Output the [X, Y] coordinate of the center of the cell containing the given text.  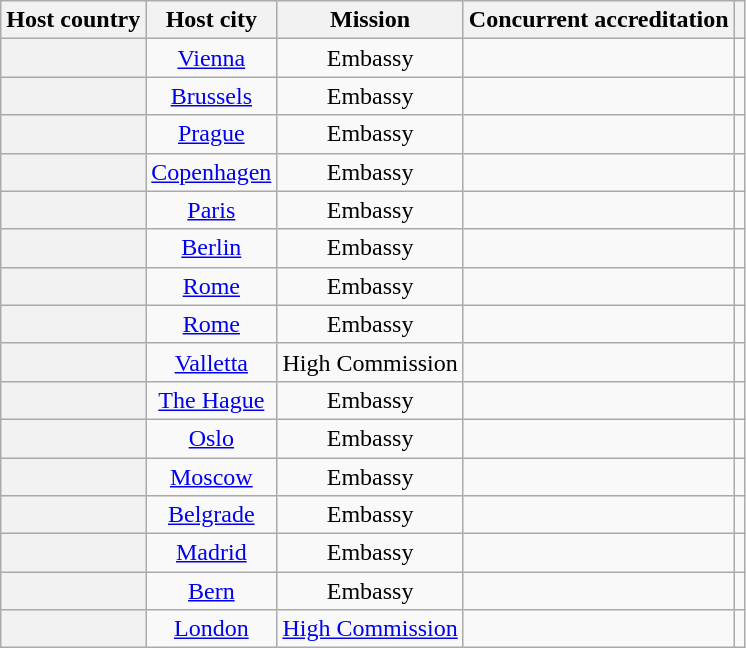
Oslo [212, 438]
London [212, 629]
Host city [212, 20]
Madrid [212, 553]
Moscow [212, 477]
Bern [212, 591]
Belgrade [212, 515]
Paris [212, 210]
Berlin [212, 248]
Copenhagen [212, 172]
Concurrent accreditation [598, 20]
Valletta [212, 362]
Prague [212, 134]
The Hague [212, 400]
Brussels [212, 96]
Vienna [212, 58]
Mission [370, 20]
Host country [74, 20]
